Determine the (x, y) coordinate at the center of the cell enclosing the given text.  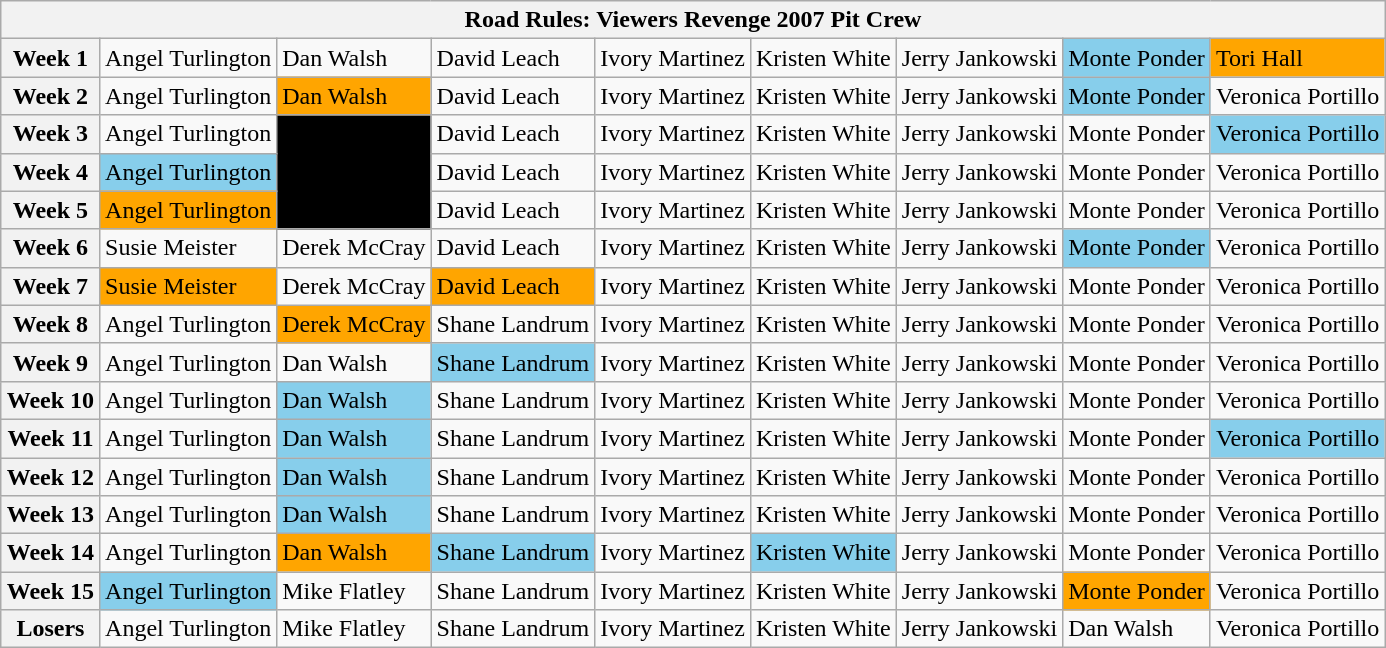
Week 15 (50, 591)
Week 6 (50, 248)
Week 5 (50, 210)
Week 4 (50, 172)
Tori Hall (1297, 58)
Week 13 (50, 515)
Week 8 (50, 324)
Week 12 (50, 477)
Week 11 (50, 438)
Road Rules: Viewers Revenge 2007 Pit Crew (693, 20)
Week 3 (50, 134)
Week 9 (50, 362)
Week 10 (50, 400)
Week 7 (50, 286)
Week 1 (50, 58)
Week 14 (50, 553)
Losers (50, 629)
Week 2 (50, 96)
